Provide the [X, Y] coordinate of the cell's center where the given text is located.  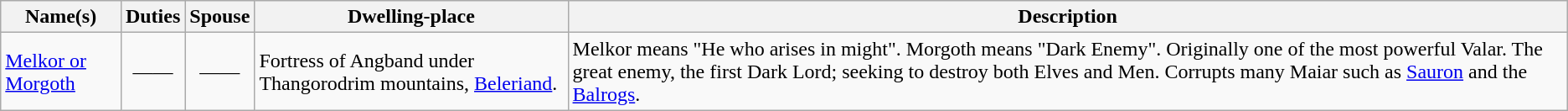
Fortress of Angband under Thangorodrim mountains, Beleriand. [411, 71]
Dwelling-place [411, 17]
Duties [152, 17]
Spouse [219, 17]
Melkor or Morgoth [61, 71]
Name(s) [61, 17]
Description [1067, 17]
